For the text-containing cell, return its midpoint in (X, Y) coordinate format. 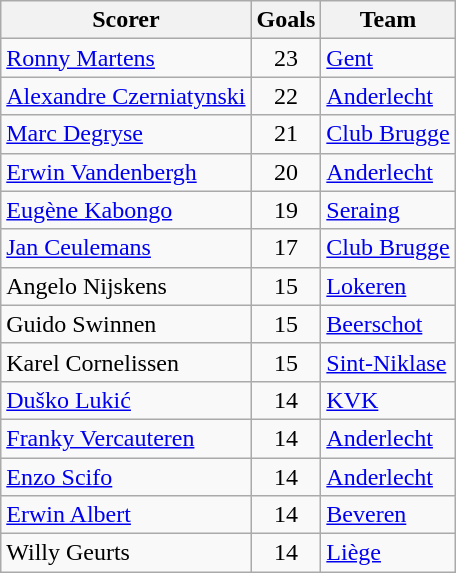
Angelo Nijskens (126, 286)
Guido Swinnen (126, 324)
Lokeren (388, 286)
Beerschot (388, 324)
Marc Degryse (126, 134)
Seraing (388, 210)
Karel Cornelissen (126, 362)
Beveren (388, 515)
Ronny Martens (126, 58)
Erwin Vandenbergh (126, 172)
Enzo Scifo (126, 477)
Scorer (126, 20)
19 (286, 210)
Liège (388, 553)
Eugène Kabongo (126, 210)
Alexandre Czerniatynski (126, 96)
Sint-Niklase (388, 362)
Gent (388, 58)
23 (286, 58)
Erwin Albert (126, 515)
21 (286, 134)
Goals (286, 20)
KVK (388, 400)
Willy Geurts (126, 553)
17 (286, 248)
Jan Ceulemans (126, 248)
20 (286, 172)
22 (286, 96)
Duško Lukić (126, 400)
Team (388, 20)
Franky Vercauteren (126, 438)
